Capture the cell that displays the provided text and extract its (x, y) central coordinate. 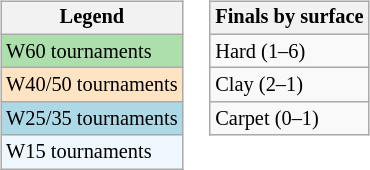
Finals by surface (289, 18)
W25/35 tournaments (92, 119)
Legend (92, 18)
Hard (1–6) (289, 51)
W60 tournaments (92, 51)
W40/50 tournaments (92, 85)
Carpet (0–1) (289, 119)
W15 tournaments (92, 152)
Clay (2–1) (289, 85)
